Determine the [X, Y] coordinate at the center of the cell enclosing the given text.  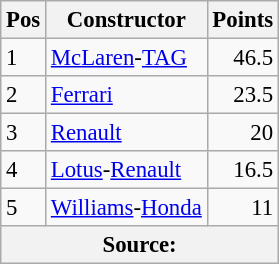
4 [24, 170]
11 [242, 208]
46.5 [242, 58]
Williams-Honda [127, 208]
Points [242, 20]
23.5 [242, 95]
Ferrari [127, 95]
Source: [140, 245]
20 [242, 133]
Lotus-Renault [127, 170]
16.5 [242, 170]
5 [24, 208]
1 [24, 58]
Renault [127, 133]
2 [24, 95]
Pos [24, 20]
Constructor [127, 20]
3 [24, 133]
McLaren-TAG [127, 58]
